Find where the given text appears and provide that cell's center as [x, y] coordinate. 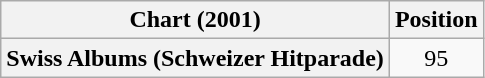
Swiss Albums (Schweizer Hitparade) [196, 58]
95 [436, 58]
Chart (2001) [196, 20]
Position [436, 20]
